Find where the given text appears and provide that cell's center as (x, y) coordinate. 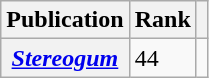
Rank (162, 20)
Stereogum (65, 58)
Publication (65, 20)
44 (162, 58)
